Locate the cell with the specified text and output its (x, y) center coordinate. 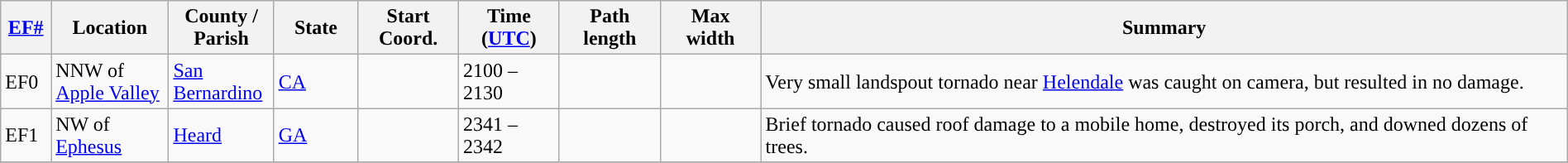
San Bernardino (222, 81)
Path length (610, 28)
Heard (222, 136)
Location (110, 28)
CA (316, 81)
Brief tornado caused roof damage to a mobile home, destroyed its porch, and downed dozens of trees. (1164, 136)
Start Coord. (409, 28)
Summary (1164, 28)
Max width (710, 28)
EF1 (26, 136)
County / Parish (222, 28)
Time (UTC) (509, 28)
GA (316, 136)
EF0 (26, 81)
NNW of Apple Valley (110, 81)
2100 – 2130 (509, 81)
Very small landspout tornado near Helendale was caught on camera, but resulted in no damage. (1164, 81)
2341 – 2342 (509, 136)
EF# (26, 28)
NW of Ephesus (110, 136)
State (316, 28)
